Determine the (X, Y) coordinate at the center of the cell enclosing the given text.  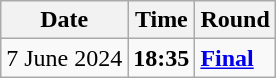
Final (235, 58)
18:35 (162, 58)
7 June 2024 (64, 58)
Time (162, 20)
Date (64, 20)
Round (235, 20)
